Identify which cell holds the provided text, then report its (x, y) central coordinate. 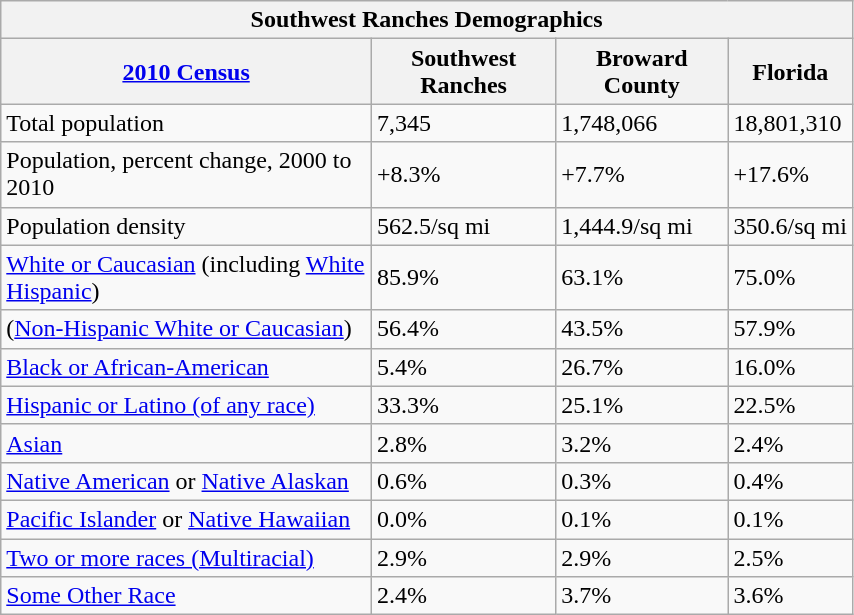
1,444.9/sq mi (642, 226)
0.6% (463, 481)
0.3% (642, 481)
0.0% (463, 519)
562.5/sq mi (463, 226)
Southwest Ranches Demographics (427, 20)
5.4% (463, 367)
33.3% (463, 405)
75.0% (790, 278)
+8.3% (463, 174)
22.5% (790, 405)
0.4% (790, 481)
Broward County (642, 72)
Pacific Islander or Native Hawaiian (186, 519)
56.4% (463, 329)
Population density (186, 226)
26.7% (642, 367)
350.6/sq mi (790, 226)
18,801,310 (790, 123)
Florida (790, 72)
+17.6% (790, 174)
Native American or Native Alaskan (186, 481)
63.1% (642, 278)
16.0% (790, 367)
3.2% (642, 443)
(Non-Hispanic White or Caucasian) (186, 329)
+7.7% (642, 174)
43.5% (642, 329)
2.5% (790, 557)
57.9% (790, 329)
Southwest Ranches (463, 72)
Total population (186, 123)
White or Caucasian (including White Hispanic) (186, 278)
1,748,066 (642, 123)
Some Other Race (186, 596)
3.7% (642, 596)
2.8% (463, 443)
Population, percent change, 2000 to 2010 (186, 174)
85.9% (463, 278)
Two or more races (Multiracial) (186, 557)
7,345 (463, 123)
3.6% (790, 596)
Asian (186, 443)
2010 Census (186, 72)
25.1% (642, 405)
Black or African-American (186, 367)
Hispanic or Latino (of any race) (186, 405)
